Find where the given text appears and provide that cell's center as [x, y] coordinate. 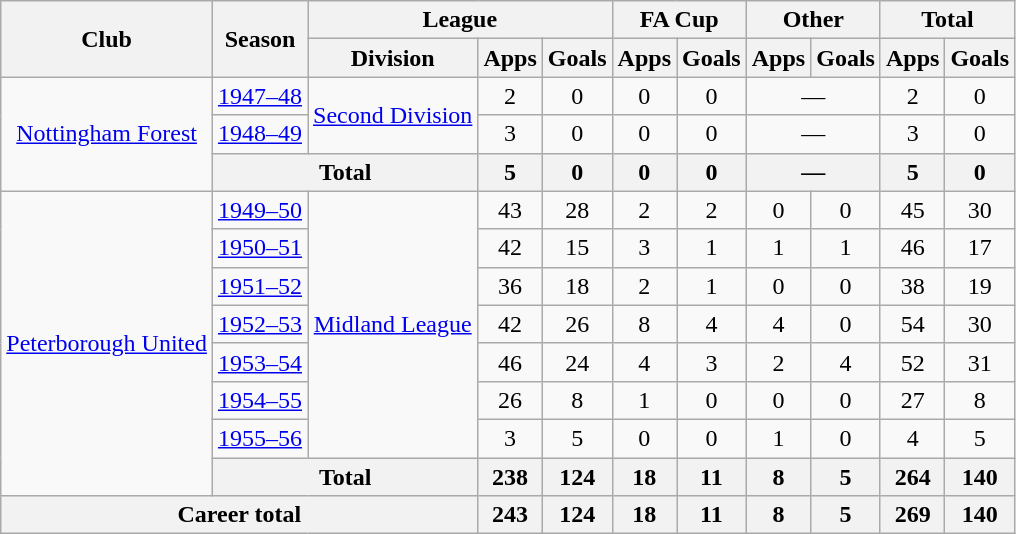
Midland League [393, 324]
Second Division [393, 115]
Division [393, 58]
1955–56 [260, 438]
15 [577, 248]
FA Cup [679, 20]
17 [980, 248]
238 [510, 477]
Peterborough United [107, 343]
31 [980, 362]
Season [260, 39]
1954–55 [260, 400]
1953–54 [260, 362]
27 [912, 400]
1951–52 [260, 286]
1952–53 [260, 324]
264 [912, 477]
Club [107, 39]
19 [980, 286]
League [460, 20]
38 [912, 286]
45 [912, 210]
Other [813, 20]
54 [912, 324]
28 [577, 210]
1949–50 [260, 210]
24 [577, 362]
43 [510, 210]
Career total [240, 515]
1947–48 [260, 96]
269 [912, 515]
36 [510, 286]
52 [912, 362]
1948–49 [260, 134]
243 [510, 515]
Nottingham Forest [107, 134]
1950–51 [260, 248]
